Locate the cell with the specified text and output its (X, Y) center coordinate. 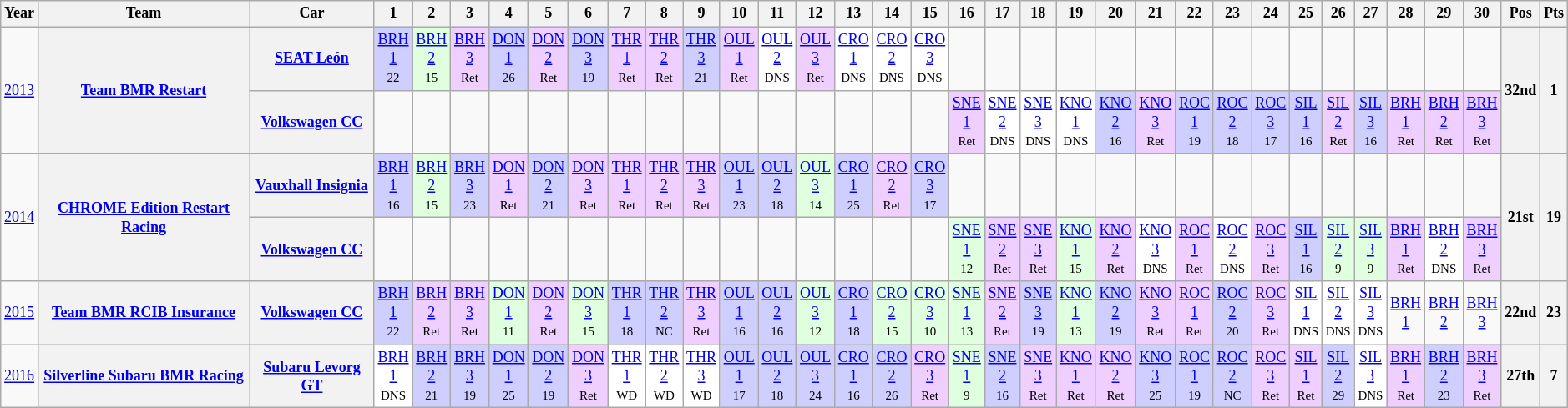
OUL312 (816, 313)
CRO1DNS (853, 58)
Team BMR Restart (144, 90)
KNO216 (1115, 122)
13 (853, 13)
BRH223 (1444, 376)
Year (20, 13)
OUL1Ret (739, 58)
21st (1521, 217)
21 (1156, 13)
Vauxhall Insignia (312, 185)
Team (144, 13)
Pts (1555, 13)
ROC220 (1232, 313)
DON1Ret (508, 185)
DON315 (589, 313)
KNO325 (1156, 376)
SNE3DNS (1039, 122)
25 (1306, 13)
5 (549, 13)
KNO1DNS (1076, 122)
DON111 (508, 313)
CRO310 (930, 313)
Car (312, 13)
28 (1406, 13)
SNE112 (967, 249)
3 (470, 13)
26 (1338, 13)
THR321 (701, 58)
OUL117 (739, 376)
9 (701, 13)
DON319 (589, 58)
BRH1 (1406, 313)
DON125 (508, 376)
OUL2DNS (777, 58)
OUL314 (816, 185)
SNE1Ret (967, 122)
11 (777, 13)
CRO215 (892, 313)
CHROME Edition Restart Racing (144, 217)
CRO2DNS (892, 58)
KNO113 (1076, 313)
22nd (1521, 313)
20 (1115, 13)
2013 (20, 90)
30 (1482, 13)
BRH323 (470, 185)
KNO3DNS (1156, 249)
OUL216 (777, 313)
BRH221 (432, 376)
CRO317 (930, 185)
SNE216 (1002, 376)
CRO118 (853, 313)
BRH3 (1482, 313)
BRH2DNS (1444, 249)
SIL229 (1338, 376)
CRO3Ret (930, 376)
10 (739, 13)
SIL316 (1371, 122)
OUL116 (739, 313)
CRO226 (892, 376)
8 (665, 13)
Subaru Levorg GT (312, 376)
SIL1DNS (1306, 313)
12 (816, 13)
Pos (1521, 13)
18 (1039, 13)
SNE319 (1039, 313)
SNE113 (967, 313)
SNE2DNS (1002, 122)
2014 (20, 217)
THR2WD (665, 376)
Silverline Subaru BMR Racing (144, 376)
CRO3DNS (930, 58)
2016 (20, 376)
ROC218 (1232, 122)
OUL123 (739, 185)
THR1WD (626, 376)
BRH1DNS (393, 376)
BRH319 (470, 376)
2015 (20, 313)
THR118 (626, 313)
KNO1Ret (1076, 376)
Team BMR RCIB Insurance (144, 313)
OUL3Ret (816, 58)
SIL29 (1338, 249)
KNO115 (1076, 249)
24 (1271, 13)
CRO116 (853, 376)
2 (432, 13)
29 (1444, 13)
15 (930, 13)
ROC317 (1271, 122)
DON219 (549, 376)
BRH116 (393, 185)
SIL2Ret (1338, 122)
THR3WD (701, 376)
SEAT León (312, 58)
SIL39 (1371, 249)
BRH2 (1444, 313)
SIL1Ret (1306, 376)
4 (508, 13)
CRO2Ret (892, 185)
27 (1371, 13)
16 (967, 13)
17 (1002, 13)
CRO125 (853, 185)
DON126 (508, 58)
OUL324 (816, 376)
32nd (1521, 90)
SNE19 (967, 376)
THR2NC (665, 313)
ROC2DNS (1232, 249)
KNO219 (1115, 313)
ROC2NC (1232, 376)
27th (1521, 376)
SIL2DNS (1338, 313)
DON221 (549, 185)
6 (589, 13)
22 (1195, 13)
14 (892, 13)
